From the cell containing the given text, extract its center point as [X, Y] coordinate. 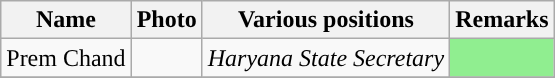
Prem Chand [66, 58]
Various positions [326, 20]
Photo [166, 20]
Haryana State Secretary [326, 58]
Remarks [502, 20]
Name [66, 20]
